For the text-containing cell, return its midpoint in [X, Y] coordinate format. 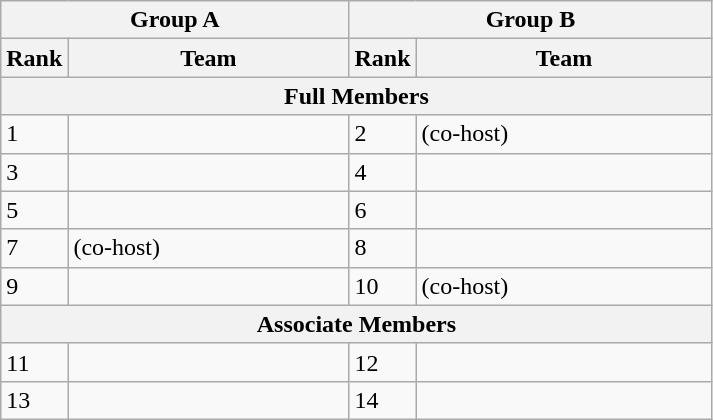
4 [382, 172]
2 [382, 134]
Full Members [356, 96]
7 [34, 248]
5 [34, 210]
13 [34, 400]
8 [382, 248]
3 [34, 172]
14 [382, 400]
6 [382, 210]
1 [34, 134]
Group A [175, 20]
12 [382, 362]
11 [34, 362]
Group B [530, 20]
10 [382, 286]
9 [34, 286]
Associate Members [356, 324]
